Search for the cell housing the specified text and yield its [x, y] center coordinate. 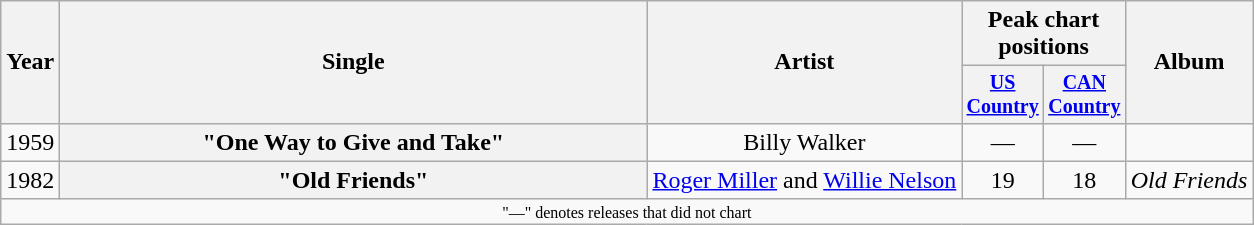
1959 [30, 142]
US Country [1003, 94]
CAN Country [1084, 94]
"One Way to Give and Take" [354, 142]
19 [1003, 180]
Year [30, 62]
Single [354, 62]
Peak chartpositions [1044, 34]
Album [1189, 62]
"—" denotes releases that did not chart [627, 211]
Old Friends [1189, 180]
1982 [30, 180]
Artist [804, 62]
18 [1084, 180]
Billy Walker [804, 142]
Roger Miller and Willie Nelson [804, 180]
"Old Friends" [354, 180]
